Extract the [x, y] coordinate from the center of the cell holding the provided text.  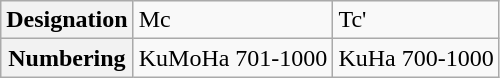
Mc [233, 20]
Tc' [416, 20]
KuHa 700-1000 [416, 58]
Numbering [67, 58]
Designation [67, 20]
KuMoHa 701-1000 [233, 58]
